Locate the cell with the specified text and output its (x, y) center coordinate. 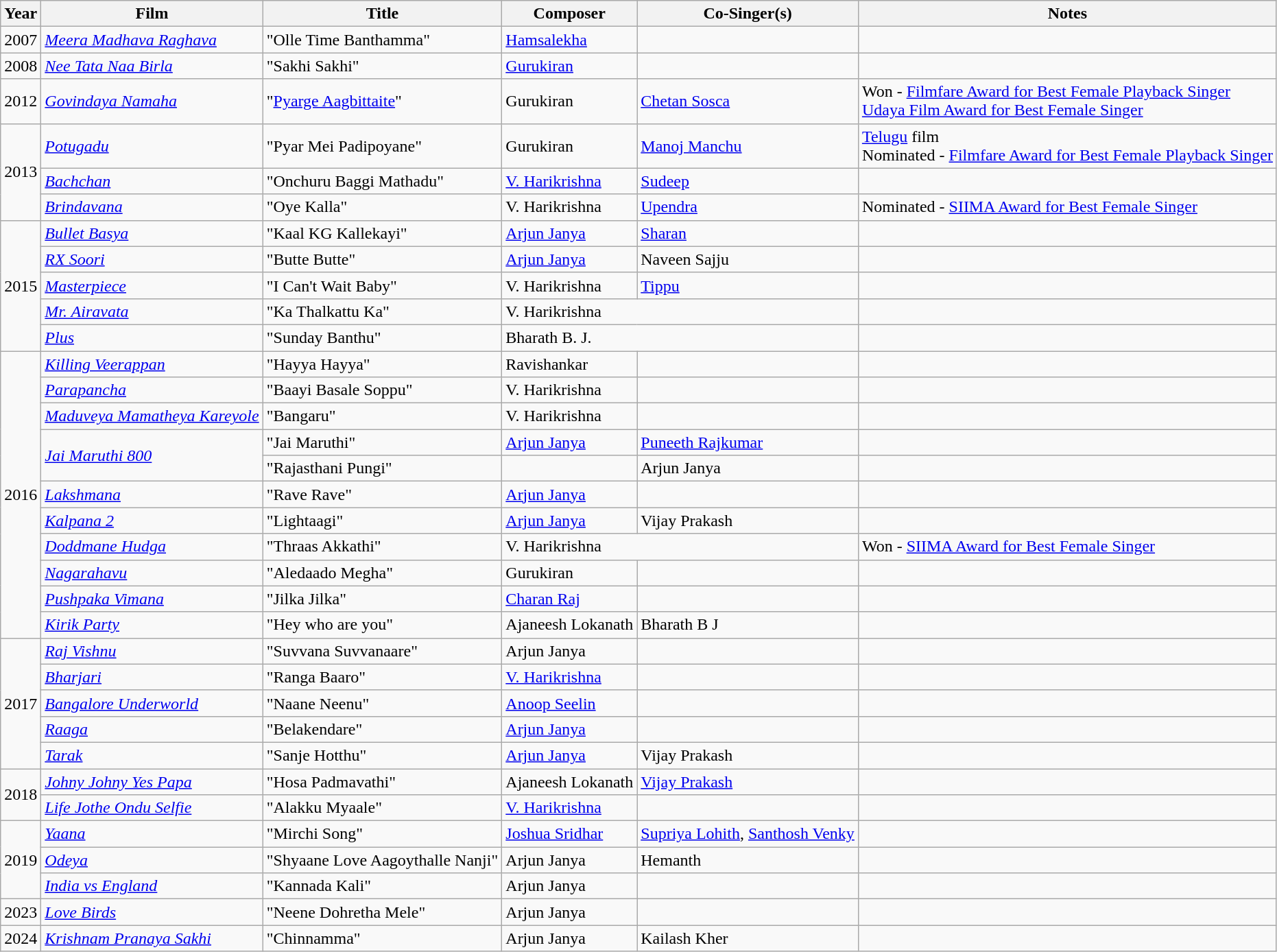
Telugu film Nominated - Filmfare Award for Best Female Playback Singer (1067, 145)
Plus (152, 337)
Won - SIIMA Award for Best Female Singer (1067, 547)
Bharath B J (748, 625)
"Butte Butte" (383, 259)
"Hosa Padmavathi" (383, 781)
"Shyaane Love Aagoythalle Nanji" (383, 860)
Puneeth Rajkumar (748, 442)
Bharath B. J. (680, 337)
2008 (21, 66)
Charan Raj (569, 599)
Year (21, 14)
Raaga (152, 729)
2013 (21, 171)
"Belakendare" (383, 729)
"Bangaru" (383, 416)
Won - Filmfare Award for Best Female Playback Singer Udaya Film Award for Best Female Singer (1067, 102)
Bangalore Underworld (152, 703)
"Chinnamma" (383, 938)
Sudeep (748, 181)
Nagarahavu (152, 573)
Ravishankar (569, 364)
"Kannada Kali" (383, 886)
Life Jothe Ondu Selfie (152, 808)
Parapancha (152, 390)
Doddmane Hudga (152, 547)
Odeya (152, 860)
Manoj Manchu (748, 145)
2024 (21, 938)
Sharan (748, 233)
Kailash Kher (748, 938)
Co-Singer(s) (748, 14)
RX Soori (152, 259)
Nee Tata Naa Birla (152, 66)
2012 (21, 102)
Naveen Sajju (748, 259)
Lakshmana (152, 495)
Hamsalekha (569, 40)
"Onchuru Baggi Mathadu" (383, 181)
2018 (21, 794)
"Sanje Hotthu" (383, 755)
2017 (21, 703)
"Olle Time Banthamma" (383, 40)
"Aledaado Megha" (383, 573)
"Neene Dohretha Mele" (383, 912)
Mr. Airavata (152, 311)
Pushpaka Vimana (152, 599)
"Hey who are you" (383, 625)
"Rajasthani Pungi" (383, 468)
Yaana (152, 834)
"Suvvana Suvvanaare" (383, 651)
Film (152, 14)
2016 (21, 495)
"Pyarge Aagbittaite" (383, 102)
Love Birds (152, 912)
Jai Maruthi 800 (152, 455)
"Kaal KG Kallekayi" (383, 233)
Brindavana (152, 207)
Notes (1067, 14)
Potugadu (152, 145)
"Baayi Basale Soppu" (383, 390)
Bharjari (152, 677)
Masterpiece (152, 285)
2007 (21, 40)
Meera Madhava Raghava (152, 40)
Krishnam Pranaya Sakhi (152, 938)
Joshua Sridhar (569, 834)
"Naane Neenu" (383, 703)
2019 (21, 860)
Maduveya Mamatheya Kareyole (152, 416)
"Hayya Hayya" (383, 364)
Composer (569, 14)
Tippu (748, 285)
"Sakhi Sakhi" (383, 66)
"Ranga Baaro" (383, 677)
"Ka Thalkattu Ka" (383, 311)
Johny Johny Yes Papa (152, 781)
Tarak (152, 755)
Kirik Party (152, 625)
Raj Vishnu (152, 651)
"Pyar Mei Padipoyane" (383, 145)
Upendra (748, 207)
"Rave Rave" (383, 495)
India vs England (152, 886)
2023 (21, 912)
"Oye Kalla" (383, 207)
"Mirchi Song" (383, 834)
"Jai Maruthi" (383, 442)
Bachchan (152, 181)
Bullet Basya (152, 233)
Killing Veerappan (152, 364)
"Sunday Banthu" (383, 337)
"I Can't Wait Baby" (383, 285)
Chetan Sosca (748, 102)
Title (383, 14)
Hemanth (748, 860)
Nominated - SIIMA Award for Best Female Singer (1067, 207)
"Lightaagi" (383, 521)
Supriya Lohith, Santhosh Venky (748, 834)
2015 (21, 285)
"Thraas Akkathi" (383, 547)
Kalpana 2 (152, 521)
Anoop Seelin (569, 703)
Govindaya Namaha (152, 102)
"Jilka Jilka" (383, 599)
"Alakku Myaale" (383, 808)
